Return [X, Y] of the center of cell containing provided text 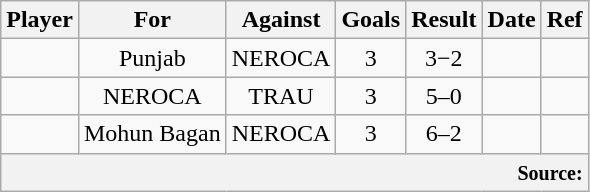
TRAU [281, 96]
5–0 [444, 96]
Punjab [152, 58]
Date [512, 20]
Against [281, 20]
6–2 [444, 134]
Player [40, 20]
3−2 [444, 58]
Ref [564, 20]
Source: [294, 172]
Result [444, 20]
Goals [371, 20]
For [152, 20]
Mohun Bagan [152, 134]
